Pinpoint the cell where the given text exists, returning its (X, Y) midpoint coordinate. 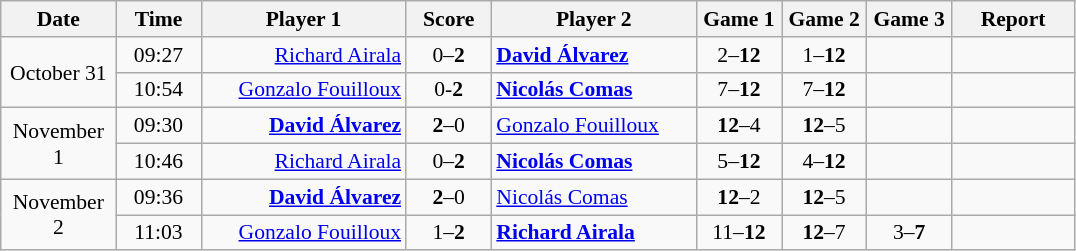
October 31 (58, 72)
2–12 (738, 55)
Score (448, 19)
10:46 (158, 162)
1–2 (448, 233)
November 2 (58, 214)
09:30 (158, 126)
3–7 (910, 233)
Game 1 (738, 19)
Time (158, 19)
Report (1014, 19)
09:36 (158, 197)
Player 2 (594, 19)
10:54 (158, 90)
11:03 (158, 233)
0-2 (448, 90)
09:27 (158, 55)
12–2 (738, 197)
12–7 (824, 233)
Game 2 (824, 19)
12–4 (738, 126)
4–12 (824, 162)
Game 3 (910, 19)
November 1 (58, 144)
5–12 (738, 162)
Player 1 (304, 19)
Date (58, 19)
1–12 (824, 55)
11–12 (738, 233)
